From the cell containing the given text, extract its center point as (X, Y) coordinate. 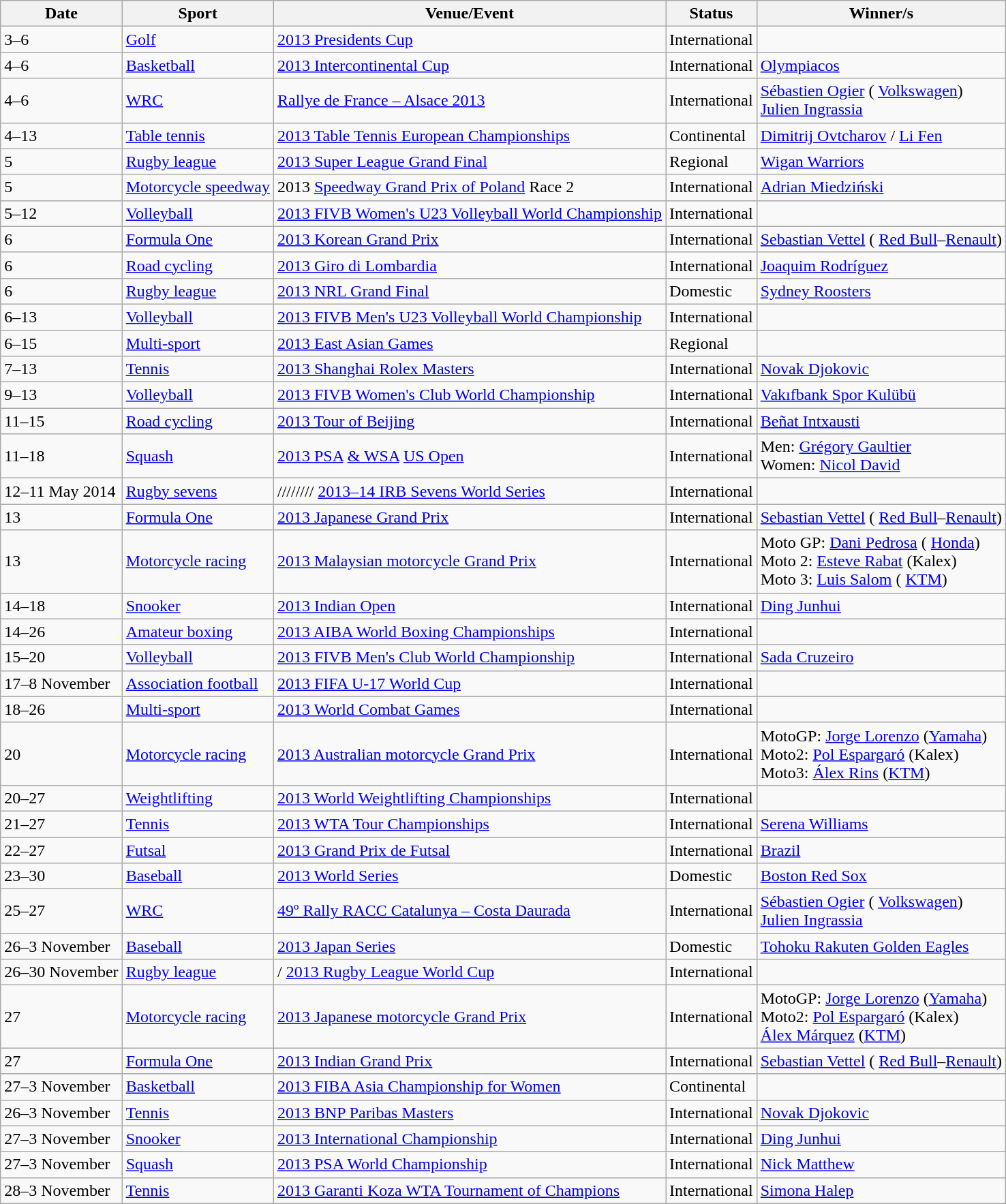
Winner/s (881, 14)
MotoGP: Jorge Lorenzo (Yamaha)Moto2: Pol Espargaró (Kalex)Moto3: Álex Rins (KTM) (881, 754)
2013 Shanghai Rolex Masters (469, 369)
14–18 (61, 606)
Men: Grégory GaultierWomen: Nicol David (881, 457)
3–6 (61, 40)
Sport (198, 14)
Joaquim Rodríguez (881, 265)
2013 Super League Grand Final (469, 161)
2013 WTA Tour Championships (469, 824)
2013 Presidents Cup (469, 40)
2013 World Weightlifting Championships (469, 798)
Status (712, 14)
2013 FIVB Men's U23 Volleyball World Championship (469, 317)
2013 NRL Grand Final (469, 291)
2013 Japanese motorcycle Grand Prix (469, 1017)
20 (61, 754)
2013 Grand Prix de Futsal (469, 850)
2013 BNP Paribas Masters (469, 1113)
2013 Japan Series (469, 946)
Futsal (198, 850)
2013 Malaysian motorcycle Grand Prix (469, 561)
6–15 (61, 343)
11–18 (61, 457)
4–13 (61, 136)
Weightlifting (198, 798)
49º Rally RACC Catalunya – Costa Daurada (469, 912)
26–30 November (61, 972)
9–13 (61, 395)
12–11 May 2014 (61, 491)
Sydney Roosters (881, 291)
2013 FIVB Women's U23 Volleyball World Championship (469, 213)
2013 FIVB Women's Club World Championship (469, 395)
Golf (198, 40)
Table tennis (198, 136)
2013 FIFA U-17 World Cup (469, 683)
/ 2013 Rugby League World Cup (469, 972)
Moto GP: Dani Pedrosa ( Honda)Moto 2: Esteve Rabat (Kalex)Moto 3: Luis Salom ( KTM) (881, 561)
2013 PSA World Championship (469, 1164)
2013 Giro di Lombardia (469, 265)
6–13 (61, 317)
2013 Tour of Beijing (469, 421)
2013 AIBA World Boxing Championships (469, 632)
Nick Matthew (881, 1164)
Olympiacos (881, 65)
2013 International Championship (469, 1139)
Association football (198, 683)
Brazil (881, 850)
21–27 (61, 824)
Adrian Miedziński (881, 187)
Vakıfbank Spor Kulübü (881, 395)
14–26 (61, 632)
28–3 November (61, 1190)
2013 World Combat Games (469, 709)
Sada Cruzeiro (881, 658)
2013 Japanese Grand Prix (469, 517)
//////// 2013–14 IRB Sevens World Series (469, 491)
20–27 (61, 798)
2013 PSA & WSA US Open (469, 457)
15–20 (61, 658)
5–12 (61, 213)
25–27 (61, 912)
2013 Australian motorcycle Grand Prix (469, 754)
MotoGP: Jorge Lorenzo (Yamaha)Moto2: Pol Espargaró (Kalex) Álex Márquez (KTM) (881, 1017)
Dimitrij Ovtcharov / Li Fen (881, 136)
Wigan Warriors (881, 161)
Tohoku Rakuten Golden Eagles (881, 946)
7–13 (61, 369)
Venue/Event (469, 14)
2013 FIBA Asia Championship for Women (469, 1087)
2013 World Series (469, 876)
2013 Intercontinental Cup (469, 65)
2013 East Asian Games (469, 343)
23–30 (61, 876)
Rugby sevens (198, 491)
Amateur boxing (198, 632)
2013 Indian Grand Prix (469, 1061)
Beñat Intxausti (881, 421)
Motorcycle speedway (198, 187)
2013 FIVB Men's Club World Championship (469, 658)
22–27 (61, 850)
2013 Speedway Grand Prix of Poland Race 2 (469, 187)
Rallye de France – Alsace 2013 (469, 101)
17–8 November (61, 683)
18–26 (61, 709)
Date (61, 14)
2013 Garanti Koza WTA Tournament of Champions (469, 1190)
Serena Williams (881, 824)
Simona Halep (881, 1190)
2013 Table Tennis European Championships (469, 136)
2013 Indian Open (469, 606)
11–15 (61, 421)
2013 Korean Grand Prix (469, 239)
Boston Red Sox (881, 876)
